Scan for the cell matching the given text and deliver its [x, y] coordinate at center. 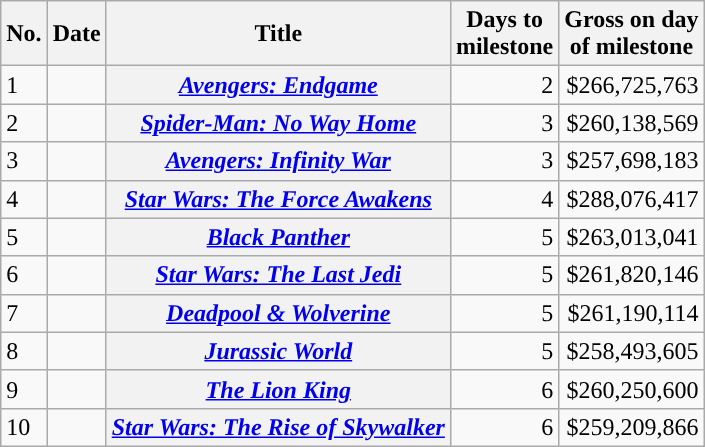
$257,698,183 [632, 161]
Avengers: Infinity War [278, 161]
10 [24, 427]
Deadpool & Wolverine [278, 313]
8 [24, 351]
Gross on day of milestone [632, 34]
No. [24, 34]
7 [24, 313]
Black Panther [278, 237]
$263,013,041 [632, 237]
$261,820,146 [632, 275]
$261,190,114 [632, 313]
Star Wars: The Last Jedi [278, 275]
$288,076,417 [632, 199]
Star Wars: The Rise of Skywalker [278, 427]
Jurassic World [278, 351]
Avengers: Endgame [278, 85]
$260,138,569 [632, 123]
Star Wars: The Force Awakens [278, 199]
$260,250,600 [632, 389]
$266,725,763 [632, 85]
1 [24, 85]
$259,209,866 [632, 427]
Days to milestone [504, 34]
Title [278, 34]
The Lion King [278, 389]
9 [24, 389]
Spider-Man: No Way Home [278, 123]
$258,493,605 [632, 351]
Date [76, 34]
